Identify which cell holds the provided text, then report its [x, y] central coordinate. 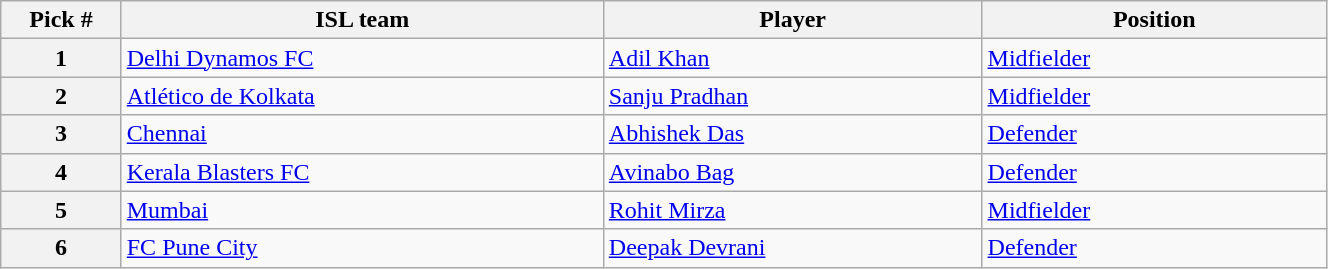
Player [792, 20]
Rohit Mirza [792, 210]
Chennai [362, 134]
Avinabo Bag [792, 172]
Mumbai [362, 210]
Adil Khan [792, 58]
3 [61, 134]
2 [61, 96]
Deepak Devrani [792, 248]
Pick # [61, 20]
Delhi Dynamos FC [362, 58]
1 [61, 58]
Position [1154, 20]
Abhishek Das [792, 134]
FC Pune City [362, 248]
4 [61, 172]
ISL team [362, 20]
Kerala Blasters FC [362, 172]
Atlético de Kolkata [362, 96]
Sanju Pradhan [792, 96]
5 [61, 210]
6 [61, 248]
